Locate the cell with the specified text and output its (X, Y) center coordinate. 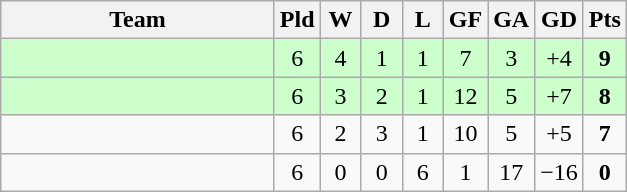
8 (604, 96)
L (422, 20)
9 (604, 58)
+5 (560, 134)
+4 (560, 58)
Team (138, 20)
D (382, 20)
GA (512, 20)
12 (465, 96)
−16 (560, 172)
W (340, 20)
10 (465, 134)
4 (340, 58)
GD (560, 20)
Pld (297, 20)
Pts (604, 20)
GF (465, 20)
+7 (560, 96)
17 (512, 172)
